Pinpoint the cell where the given text exists, returning its [x, y] midpoint coordinate. 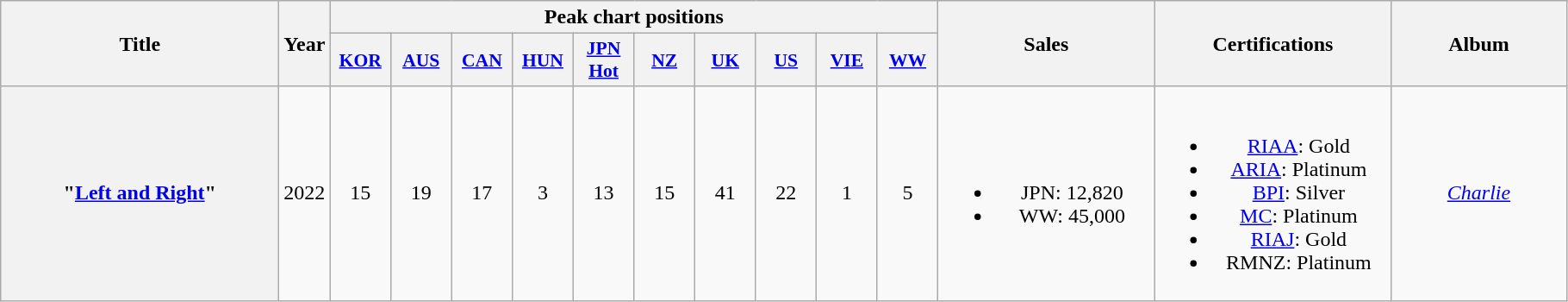
3 [543, 193]
2022 [305, 193]
"Left and Right" [140, 193]
41 [725, 193]
5 [908, 193]
CAN [482, 60]
Title [140, 43]
19 [420, 193]
RIAA: GoldARIA: PlatinumBPI: SilverMC: PlatinumRIAJ: GoldRMNZ: Platinum [1273, 193]
VIE [848, 60]
WW [908, 60]
Certifications [1273, 43]
HUN [543, 60]
Album [1478, 43]
Sales [1046, 43]
JPN: 12,820WW: 45,000 [1046, 193]
17 [482, 193]
1 [848, 193]
AUS [420, 60]
Year [305, 43]
13 [603, 193]
Peak chart positions [634, 17]
JPNHot [603, 60]
NZ [665, 60]
22 [786, 193]
UK [725, 60]
Charlie [1478, 193]
US [786, 60]
KOR [360, 60]
